Pinpoint the cell where the given text exists, returning its [X, Y] midpoint coordinate. 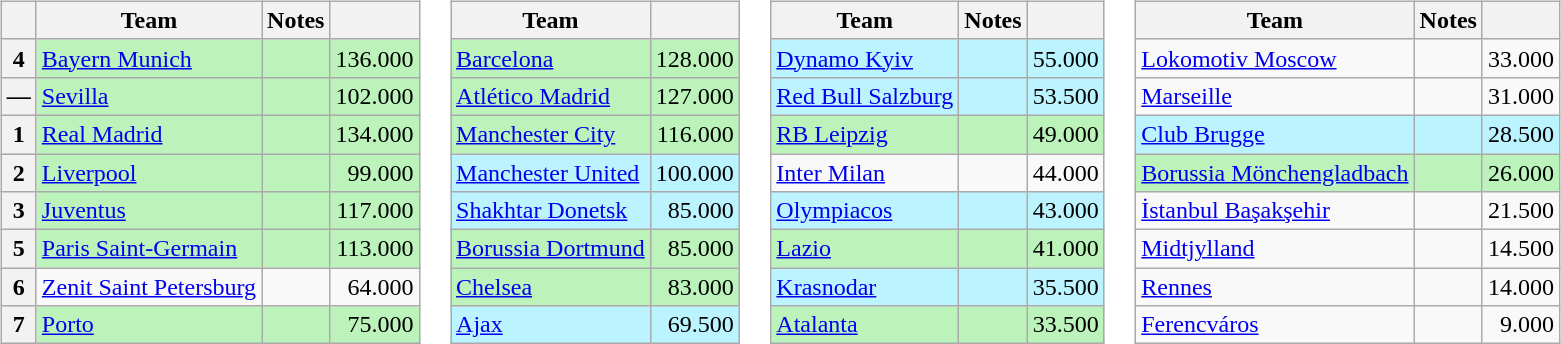
99.000 [374, 173]
Rennes [1275, 287]
21.500 [1520, 211]
Ajax [551, 325]
Midtjylland [1275, 249]
Manchester United [551, 173]
Bayern Munich [148, 58]
113.000 [374, 249]
Chelsea [551, 287]
4 [18, 58]
134.000 [374, 134]
Club Brugge [1275, 134]
5 [18, 249]
14.000 [1520, 287]
127.000 [694, 96]
6 [18, 287]
33.500 [1066, 325]
31.000 [1520, 96]
Porto [148, 325]
14.500 [1520, 249]
9.000 [1520, 325]
136.000 [374, 58]
Zenit Saint Petersburg [148, 287]
Borussia Mönchengladbach [1275, 173]
Marseille [1275, 96]
102.000 [374, 96]
44.000 [1066, 173]
69.500 [694, 325]
128.000 [694, 58]
— [18, 96]
33.000 [1520, 58]
İstanbul Başakşehir [1275, 211]
Atlético Madrid [551, 96]
100.000 [694, 173]
Sevilla [148, 96]
116.000 [694, 134]
26.000 [1520, 173]
Real Madrid [148, 134]
83.000 [694, 287]
1 [18, 134]
41.000 [1066, 249]
Lokomotiv Moscow [1275, 58]
55.000 [1066, 58]
Barcelona [551, 58]
Lazio [865, 249]
28.500 [1520, 134]
Shakhtar Donetsk [551, 211]
Inter Milan [865, 173]
Krasnodar [865, 287]
Manchester City [551, 134]
Atalanta [865, 325]
35.500 [1066, 287]
3 [18, 211]
43.000 [1066, 211]
Ferencváros [1275, 325]
49.000 [1066, 134]
Olympiacos [865, 211]
2 [18, 173]
7 [18, 325]
Dynamo Kyiv [865, 58]
64.000 [374, 287]
Paris Saint-Germain [148, 249]
75.000 [374, 325]
53.500 [1066, 96]
Borussia Dortmund [551, 249]
Juventus [148, 211]
Liverpool [148, 173]
RB Leipzig [865, 134]
Red Bull Salzburg [865, 96]
117.000 [374, 211]
